Provide the (X, Y) coordinate of the cell's center where the given text is located.  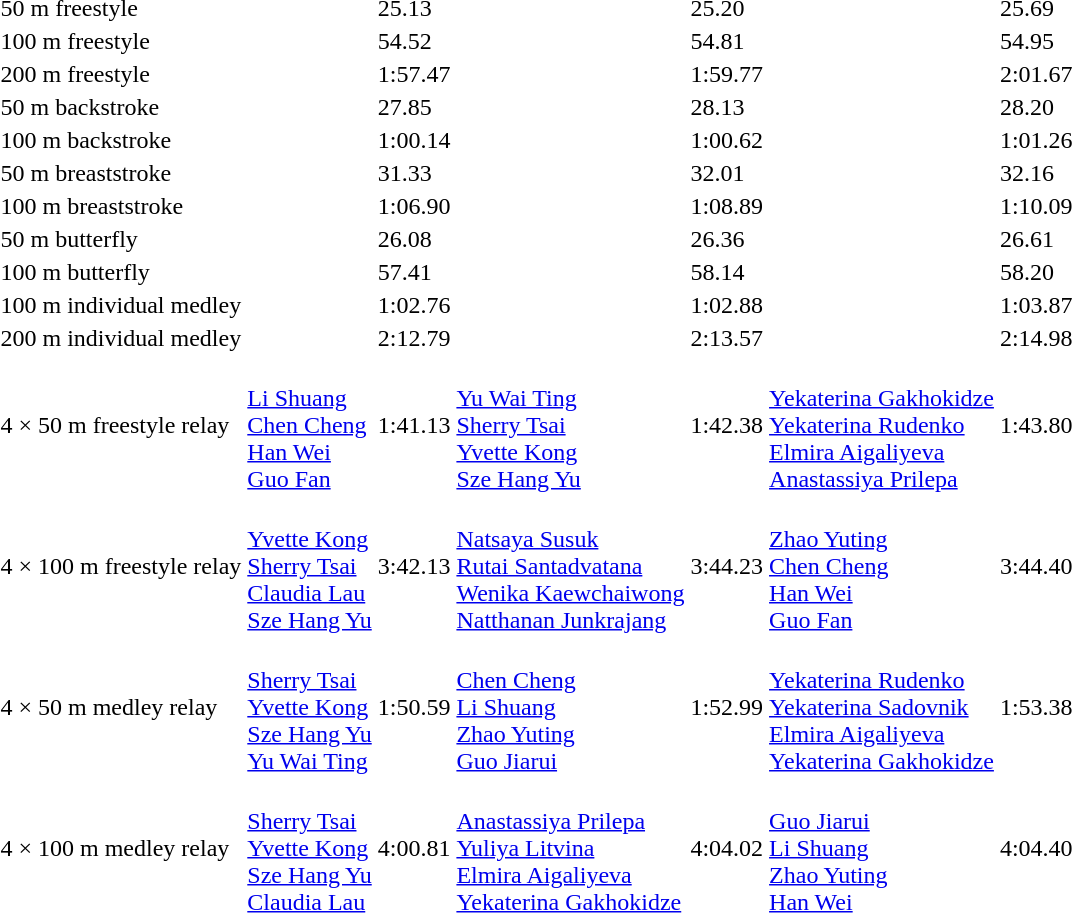
54.52 (414, 41)
Zhao YutingChen ChengHan WeiGuo Fan (882, 566)
2:12.79 (414, 338)
Li ShuangChen ChengHan WeiGuo Fan (310, 425)
1:06.90 (414, 206)
3:42.13 (414, 566)
26.08 (414, 239)
1:52.99 (727, 707)
28.13 (727, 107)
27.85 (414, 107)
31.33 (414, 173)
1:41.13 (414, 425)
1:42.38 (727, 425)
2:13.57 (727, 338)
1:59.77 (727, 74)
1:02.88 (727, 305)
1:00.14 (414, 140)
1:50.59 (414, 707)
1:02.76 (414, 305)
58.14 (727, 272)
Yvette KongSherry TsaiClaudia LauSze Hang Yu (310, 566)
1:08.89 (727, 206)
Sherry TsaiYvette KongSze Hang YuYu Wai Ting (310, 707)
57.41 (414, 272)
32.01 (727, 173)
Chen ChengLi ShuangZhao YutingGuo Jiarui (570, 707)
Yekaterina RudenkoYekaterina SadovnikElmira AigaliyevaYekaterina Gakhokidze (882, 707)
26.36 (727, 239)
1:57.47 (414, 74)
54.81 (727, 41)
3:44.23 (727, 566)
1:00.62 (727, 140)
Yu Wai TingSherry TsaiYvette KongSze Hang Yu (570, 425)
Natsaya SusukRutai SantadvatanaWenika KaewchaiwongNatthanan Junkrajang (570, 566)
Yekaterina GakhokidzeYekaterina RudenkoElmira AigaliyevaAnastassiya Prilepa (882, 425)
